Provide the [x, y] coordinate of the cell's center where the given text is located.  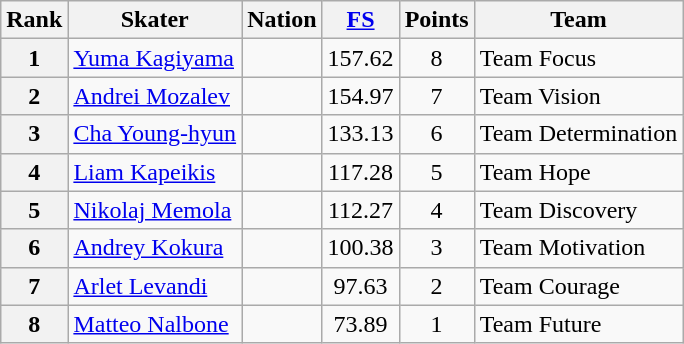
Rank [34, 20]
Liam Kapeikis [155, 172]
Team Vision [578, 96]
Team Motivation [578, 248]
117.28 [360, 172]
Andrei Mozalev [155, 96]
Team Hope [578, 172]
97.63 [360, 286]
Skater [155, 20]
Team [578, 20]
Andrey Kokura [155, 248]
Arlet Levandi [155, 286]
Team Determination [578, 134]
Team Discovery [578, 210]
112.27 [360, 210]
Nation [282, 20]
73.89 [360, 324]
100.38 [360, 248]
FS [360, 20]
Matteo Nalbone [155, 324]
Points [436, 20]
154.97 [360, 96]
133.13 [360, 134]
Cha Young-hyun [155, 134]
Yuma Kagiyama [155, 58]
Nikolaj Memola [155, 210]
Team Future [578, 324]
Team Courage [578, 286]
157.62 [360, 58]
Team Focus [578, 58]
